Determine the [X, Y] coordinate at the center of the cell enclosing the given text.  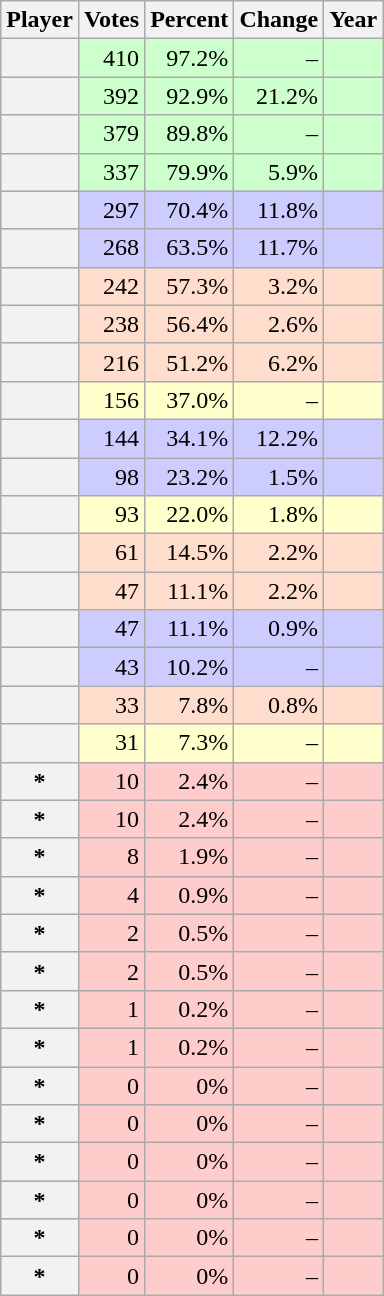
33 [111, 705]
216 [111, 362]
0.8% [279, 705]
37.0% [190, 400]
34.1% [190, 438]
11.8% [279, 210]
268 [111, 248]
12.2% [279, 438]
3.2% [279, 286]
14.5% [190, 553]
297 [111, 210]
43 [111, 667]
89.8% [190, 134]
242 [111, 286]
Year [354, 20]
70.4% [190, 210]
1.5% [279, 477]
1.8% [279, 515]
2.6% [279, 324]
51.2% [190, 362]
63.5% [190, 248]
10.2% [190, 667]
6.2% [279, 362]
57.3% [190, 286]
4 [111, 895]
98 [111, 477]
11.7% [279, 248]
Percent [190, 20]
8 [111, 857]
93 [111, 515]
379 [111, 134]
Votes [111, 20]
392 [111, 96]
31 [111, 743]
238 [111, 324]
56.4% [190, 324]
22.0% [190, 515]
7.3% [190, 743]
156 [111, 400]
1.9% [190, 857]
5.9% [279, 172]
97.2% [190, 58]
7.8% [190, 705]
92.9% [190, 96]
410 [111, 58]
Player [40, 20]
79.9% [190, 172]
23.2% [190, 477]
337 [111, 172]
21.2% [279, 96]
144 [111, 438]
61 [111, 553]
Change [279, 20]
